Determine the [x, y] coordinate at the center of the cell enclosing the given text.  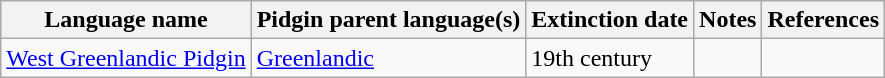
Language name [126, 20]
Greenlandic [388, 58]
Notes [728, 20]
Pidgin parent language(s) [388, 20]
References [824, 20]
West Greenlandic Pidgin [126, 58]
Extinction date [610, 20]
19th century [610, 58]
